Return the [X, Y] coordinate for the center point of the cell that contains the specified text.  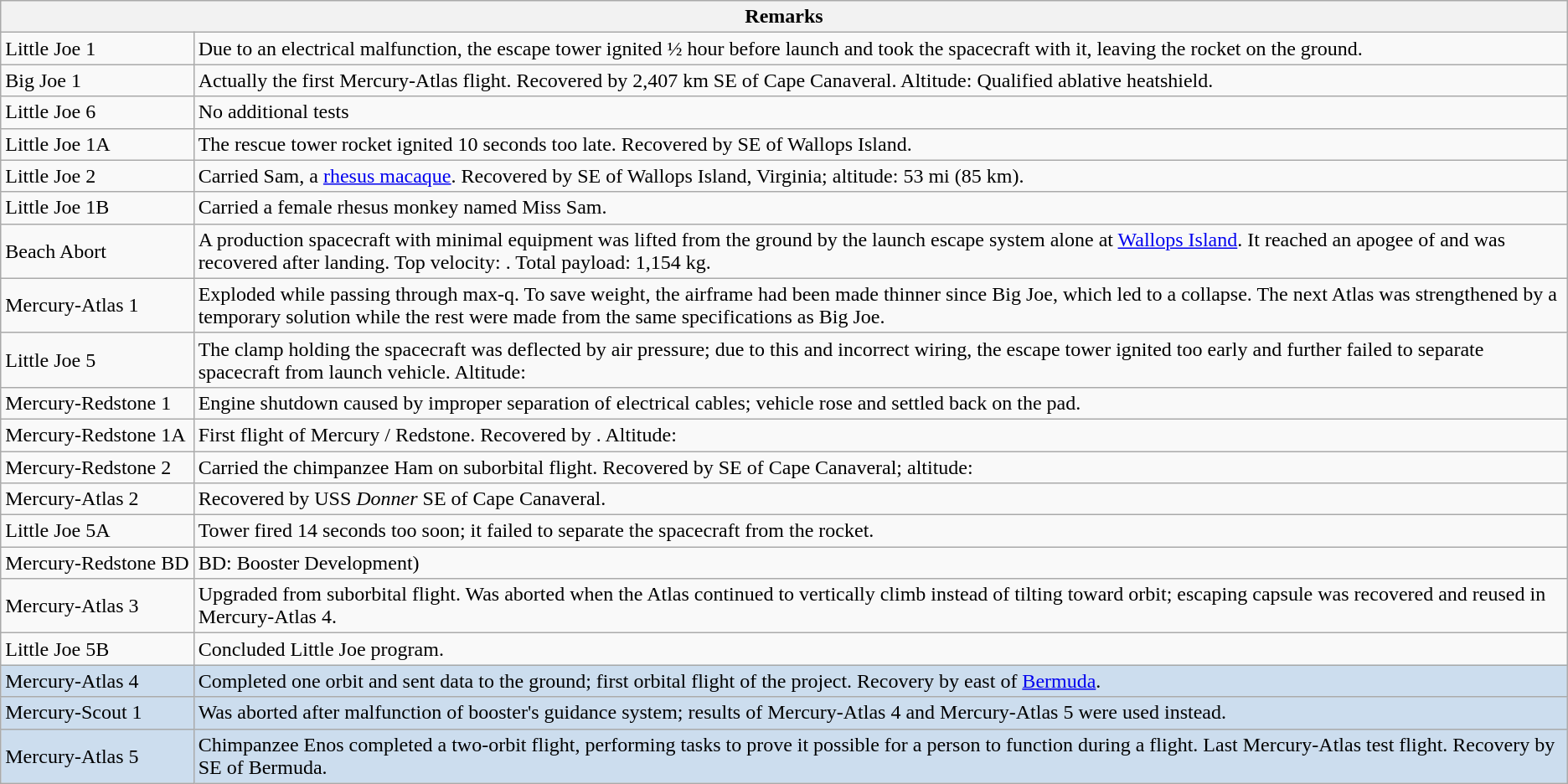
Remarks [784, 17]
Little Joe 5 [97, 360]
Little Joe 1 [97, 49]
BD: Booster Development) [880, 563]
First flight of Mercury / Redstone. Recovered by . Altitude: [880, 435]
The rescue tower rocket ignited 10 seconds too late. Recovered by SE of Wallops Island. [880, 144]
Carried the chimpanzee Ham on suborbital flight. Recovered by SE of Cape Canaveral; altitude: [880, 467]
Mercury-Atlas 5 [97, 756]
Mercury-Atlas 4 [97, 681]
Due to an electrical malfunction, the escape tower ignited ½ hour before launch and took the spacecraft with it, leaving the rocket on the ground. [880, 49]
Mercury-Atlas 2 [97, 499]
Tower fired 14 seconds too soon; it failed to separate the spacecraft from the rocket. [880, 531]
Little Joe 6 [97, 112]
Recovered by USS Donner SE of Cape Canaveral. [880, 499]
Mercury-Redstone 1 [97, 403]
Little Joe 5B [97, 649]
Beach Abort [97, 251]
Actually the first Mercury-Atlas flight. Recovered by 2,407 km SE of Cape Canaveral. Altitude: Qualified ablative heatshield. [880, 80]
Little Joe 1B [97, 208]
Carried Sam, a rhesus macaque. Recovered by SE of Wallops Island, Virginia; altitude: 53 mi (85 km). [880, 176]
Little Joe 1A [97, 144]
Mercury-Redstone BD [97, 563]
Engine shutdown caused by improper separation of electrical cables; vehicle rose and settled back on the pad. [880, 403]
Mercury-Atlas 1 [97, 305]
No additional tests [880, 112]
Little Joe 5A [97, 531]
Little Joe 2 [97, 176]
Mercury-Scout 1 [97, 713]
Concluded Little Joe program. [880, 649]
Was aborted after malfunction of booster's guidance system; results of Mercury-Atlas 4 and Mercury-Atlas 5 were used instead. [880, 713]
Mercury-Atlas 3 [97, 606]
Carried a female rhesus monkey named Miss Sam. [880, 208]
Mercury-Redstone 1A [97, 435]
Mercury-Redstone 2 [97, 467]
Completed one orbit and sent data to the ground; first orbital flight of the project. Recovery by east of Bermuda. [880, 681]
Big Joe 1 [97, 80]
